Identify which cell holds the provided text, then report its [X, Y] central coordinate. 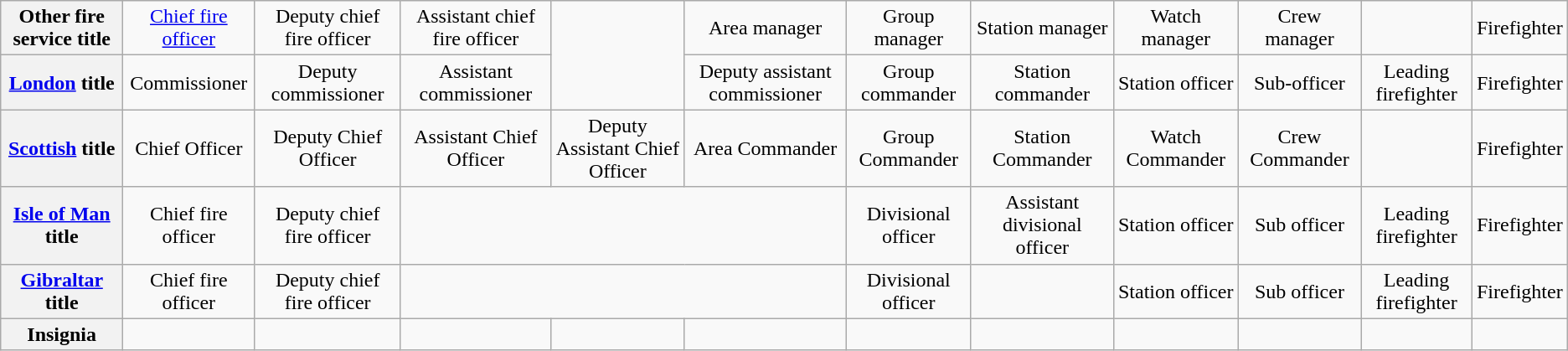
Other fire service title [62, 28]
Chief Officer [189, 148]
Deputy Chief Officer [328, 148]
Station Commander [1042, 148]
Insignia [62, 334]
Watch Commander [1176, 148]
Group manager [908, 28]
Sub-officer [1299, 82]
Assistant commissioner [476, 82]
Area Commander [766, 148]
Gibraltar title [62, 292]
Crew Commander [1299, 148]
Station manager [1042, 28]
Crew manager [1299, 28]
Assistant Chief Officer [476, 148]
Commissioner [189, 82]
Assistant chief fire officer [476, 28]
Area manager [766, 28]
Group commander [908, 82]
Deputy assistant commissioner [766, 82]
London title [62, 82]
Station commander [1042, 82]
Assistant divisional officer [1042, 225]
Deputy commissioner [328, 82]
Deputy Assistant Chief Officer [618, 148]
Watch manager [1176, 28]
Isle of Man title [62, 225]
Scottish title [62, 148]
Group Commander [908, 148]
